Output the [X, Y] coordinate of the center of the cell containing the given text.  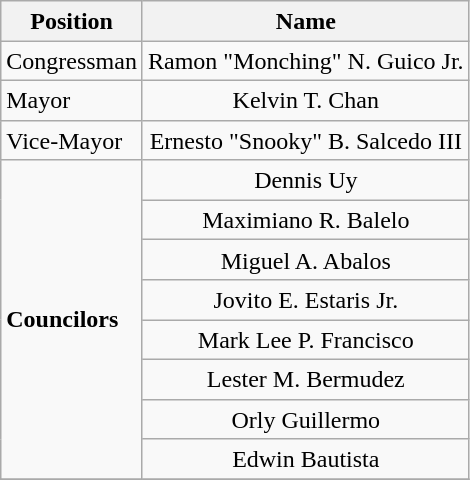
Councilors [72, 320]
Miguel A. Abalos [306, 260]
Congressman [72, 61]
Lester M. Bermudez [306, 379]
Vice-Mayor [72, 140]
Position [72, 21]
Ramon "Monching" N. Guico Jr. [306, 61]
Maximiano R. Balelo [306, 220]
Orly Guillermo [306, 419]
Dennis Uy [306, 180]
Jovito E. Estaris Jr. [306, 300]
Mark Lee P. Francisco [306, 340]
Edwin Bautista [306, 459]
Name [306, 21]
Kelvin T. Chan [306, 100]
Mayor [72, 100]
Ernesto "Snooky" B. Salcedo III [306, 140]
